Scan for the cell matching the given text and deliver its (X, Y) coordinate at center. 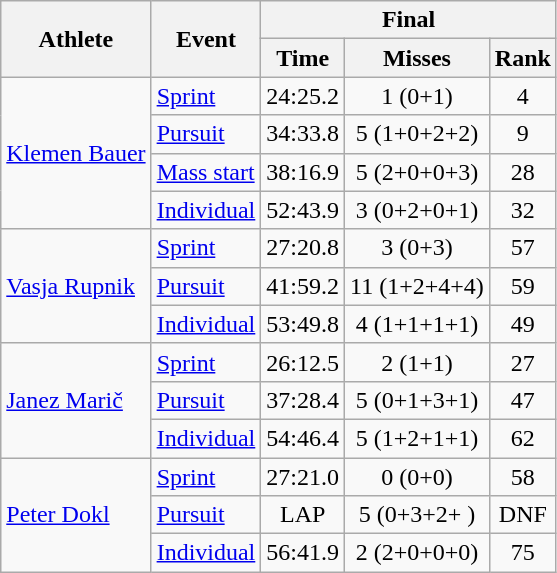
28 (522, 172)
4 (522, 96)
41:59.2 (303, 286)
47 (522, 400)
37:28.4 (303, 400)
5 (2+0+0+3) (418, 172)
27:20.8 (303, 248)
5 (0+1+3+1) (418, 400)
Final (409, 20)
53:49.8 (303, 324)
5 (1+2+1+1) (418, 438)
49 (522, 324)
2 (2+0+0+0) (418, 553)
57 (522, 248)
75 (522, 553)
LAP (303, 515)
52:43.9 (303, 210)
27 (522, 362)
1 (0+1) (418, 96)
54:46.4 (303, 438)
Vasja Rupnik (76, 286)
9 (522, 134)
Time (303, 58)
Peter Dokl (76, 515)
3 (0+2+0+1) (418, 210)
Janez Marič (76, 400)
24:25.2 (303, 96)
32 (522, 210)
58 (522, 477)
Athlete (76, 39)
4 (1+1+1+1) (418, 324)
56:41.9 (303, 553)
34:33.8 (303, 134)
DNF (522, 515)
Klemen Bauer (76, 153)
Rank (522, 58)
59 (522, 286)
Event (206, 39)
2 (1+1) (418, 362)
3 (0+3) (418, 248)
27:21.0 (303, 477)
38:16.9 (303, 172)
Misses (418, 58)
26:12.5 (303, 362)
Mass start (206, 172)
5 (0+3+2+ ) (418, 515)
62 (522, 438)
11 (1+2+4+4) (418, 286)
5 (1+0+2+2) (418, 134)
0 (0+0) (418, 477)
